Scan for the cell matching the given text and deliver its (x, y) coordinate at center. 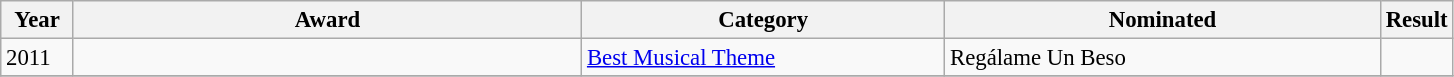
Nominated (1163, 20)
Category (764, 20)
Award (327, 20)
Result (1416, 20)
Year (38, 20)
2011 (38, 58)
Regálame Un Beso (1163, 58)
Best Musical Theme (764, 58)
